Locate the cell with the specified text and output its (x, y) center coordinate. 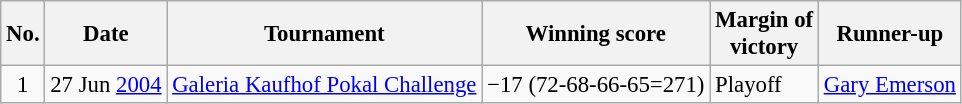
Winning score (596, 34)
No. (23, 34)
Date (106, 34)
Galeria Kaufhof Pokal Challenge (324, 85)
Runner-up (890, 34)
Gary Emerson (890, 85)
−17 (72-68-66-65=271) (596, 85)
27 Jun 2004 (106, 85)
Tournament (324, 34)
Playoff (764, 85)
1 (23, 85)
Margin ofvictory (764, 34)
